Detect which cell encompasses the target text, then output its [x, y] center coordinate. 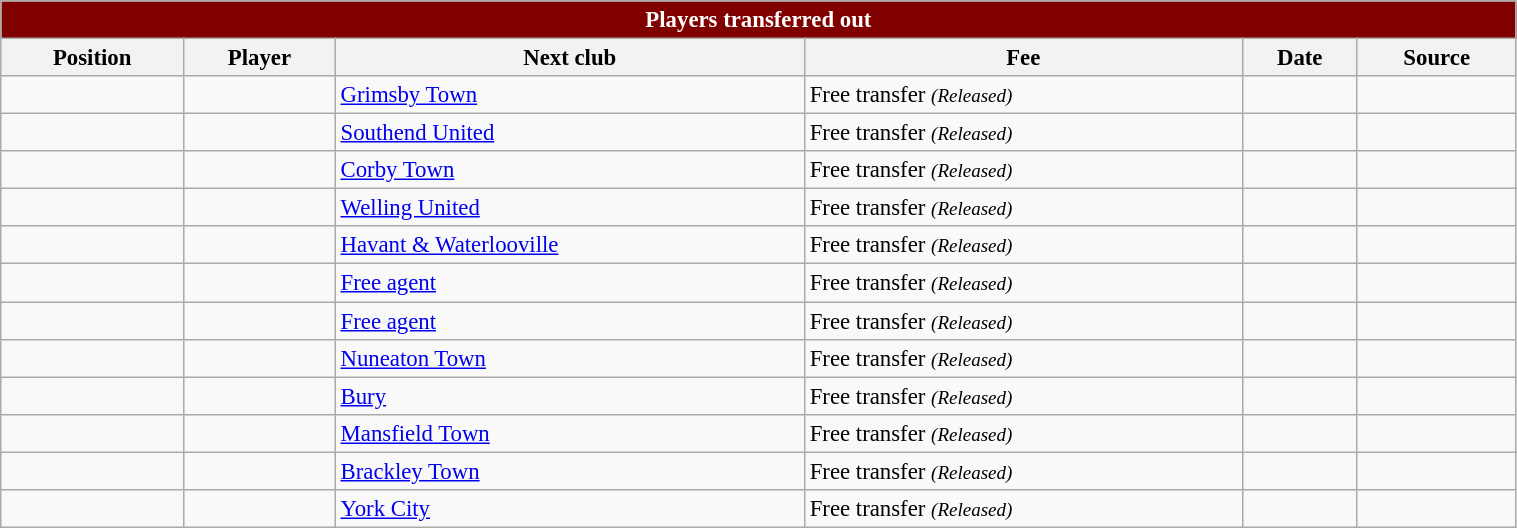
Corby Town [570, 170]
Bury [570, 396]
Nuneaton Town [570, 358]
Position [92, 58]
Welling United [570, 208]
Southend United [570, 133]
Date [1300, 58]
Brackley Town [570, 471]
York City [570, 509]
Players transferred out [758, 20]
Next club [570, 58]
Grimsby Town [570, 95]
Fee [1023, 58]
Havant & Waterlooville [570, 245]
Player [260, 58]
Source [1436, 58]
Mansfield Town [570, 433]
